Capture the cell that displays the provided text and extract its [X, Y] central coordinate. 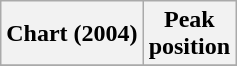
Peakposition [189, 34]
Chart (2004) [72, 34]
